From the cell containing the given text, extract its center point as [X, Y] coordinate. 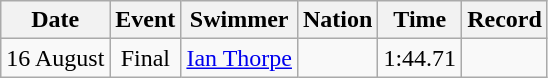
1:44.71 [420, 58]
Date [56, 20]
Record [505, 20]
Nation [337, 20]
Final [146, 58]
Ian Thorpe [240, 58]
Swimmer [240, 20]
Event [146, 20]
Time [420, 20]
16 August [56, 58]
